Return the [X, Y] coordinate for the center point of the cell that contains the specified text.  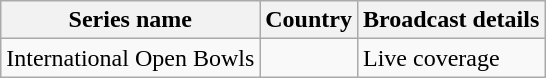
Country [309, 20]
Series name [130, 20]
Broadcast details [450, 20]
Live coverage [450, 58]
International Open Bowls [130, 58]
